Output the [x, y] coordinate of the center of the cell containing the given text.  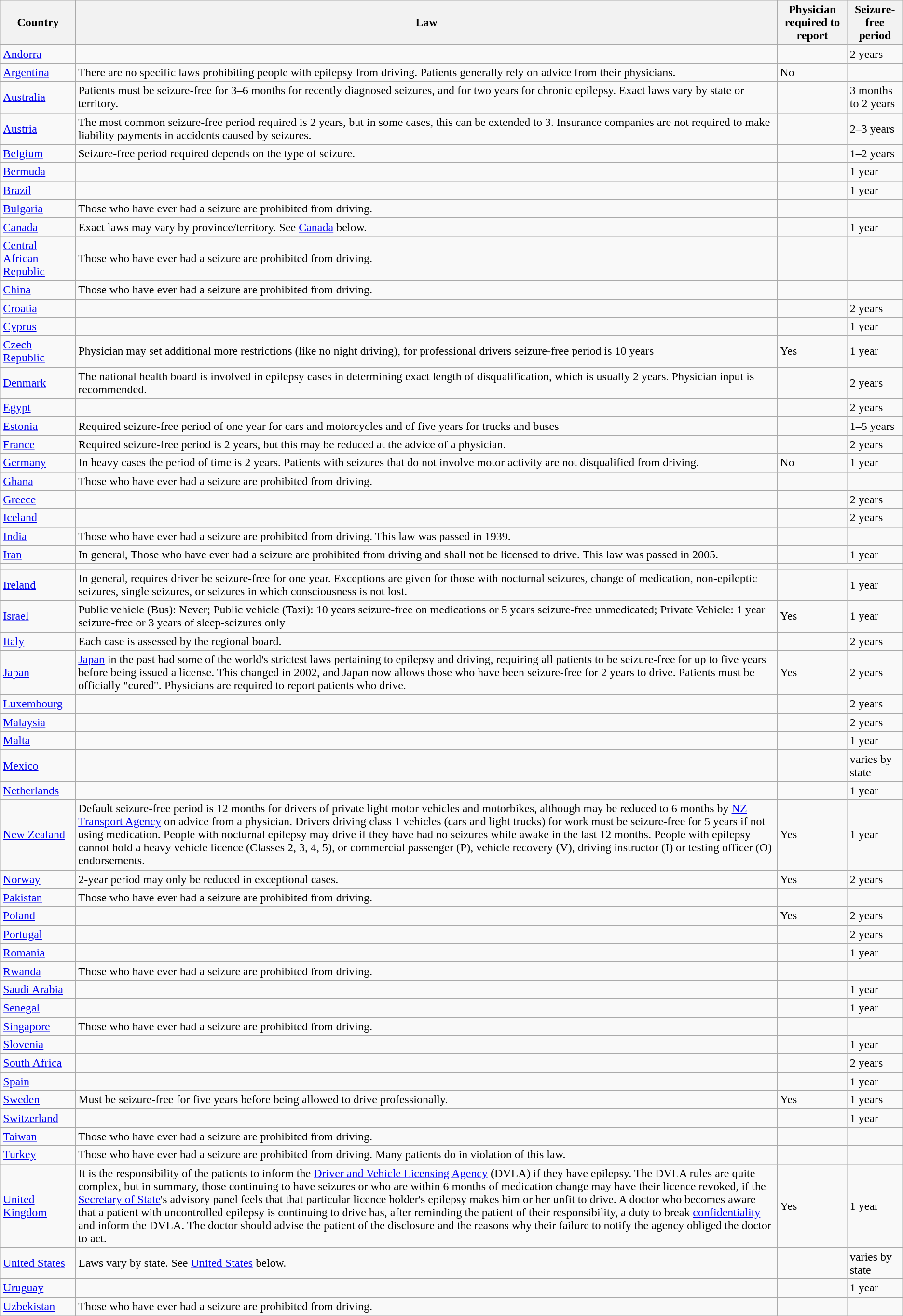
Austria [38, 128]
Switzerland [38, 1118]
Sweden [38, 1100]
Ghana [38, 481]
Bermuda [38, 172]
Required seizure-free period of one year for cars and motorcycles and of five years for trucks and buses [426, 426]
Taiwan [38, 1136]
Laws vary by state. See United States below. [426, 1263]
New Zealand [38, 835]
Denmark [38, 383]
1–2 years [875, 153]
Malta [38, 741]
In heavy cases the period of time is 2 years. Patients with seizures that do not involve motor activity are not disqualified from driving. [426, 463]
Norway [38, 879]
Those who have ever had a seizure are prohibited from driving. This law was passed in 1939. [426, 536]
Country [38, 23]
Exact laws may vary by province/territory. See Canada below. [426, 227]
Physician may set additional more restrictions (like no night driving), for professional drivers seizure-free period is 10 years [426, 351]
China [38, 290]
Argentina [38, 72]
Pakistan [38, 898]
Uruguay [38, 1288]
Iceland [38, 518]
France [38, 444]
Israel [38, 616]
Physician required to report [812, 23]
Saudi Arabia [38, 989]
Andorra [38, 54]
Canada [38, 227]
2-year period may only be reduced in exceptional cases. [426, 879]
Germany [38, 463]
Slovenia [38, 1045]
3 months to 2 years [875, 97]
2–3 years [875, 128]
Cyprus [38, 327]
Bulgaria [38, 208]
Law [426, 23]
Spain [38, 1081]
Poland [38, 916]
Italy [38, 641]
Rwanda [38, 971]
1–5 years [875, 426]
Required seizure-free period is 2 years, but this may be reduced at the advice of a physician. [426, 444]
In general, Those who have ever had a seizure are prohibited from driving and shall not be licensed to drive. This law was passed in 2005. [426, 554]
Each case is assessed by the regional board. [426, 641]
Seizure-free period [875, 23]
Luxembourg [38, 704]
Netherlands [38, 790]
There are no specific laws prohibiting people with epilepsy from driving. Patients generally rely on advice from their physicians. [426, 72]
Croatia [38, 308]
South Africa [38, 1063]
Brazil [38, 190]
Portugal [38, 934]
Mexico [38, 765]
Malaysia [38, 722]
Must be seizure-free for five years before being allowed to drive professionally. [426, 1100]
Egypt [38, 408]
Central African Republic [38, 258]
Estonia [38, 426]
1 years [875, 1100]
Those who have ever had a seizure are prohibited from driving. Many patients do in violation of this law. [426, 1155]
Uzbekistan [38, 1306]
Ireland [38, 585]
Senegal [38, 1008]
Singapore [38, 1026]
Japan [38, 673]
United Kingdom [38, 1205]
Romania [38, 953]
Czech Republic [38, 351]
Seizure-free period required depends on the type of seizure. [426, 153]
Turkey [38, 1155]
Iran [38, 554]
Australia [38, 97]
Greece [38, 499]
United States [38, 1263]
India [38, 536]
Belgium [38, 153]
